Pinpoint the cell where the given text exists, returning its (x, y) midpoint coordinate. 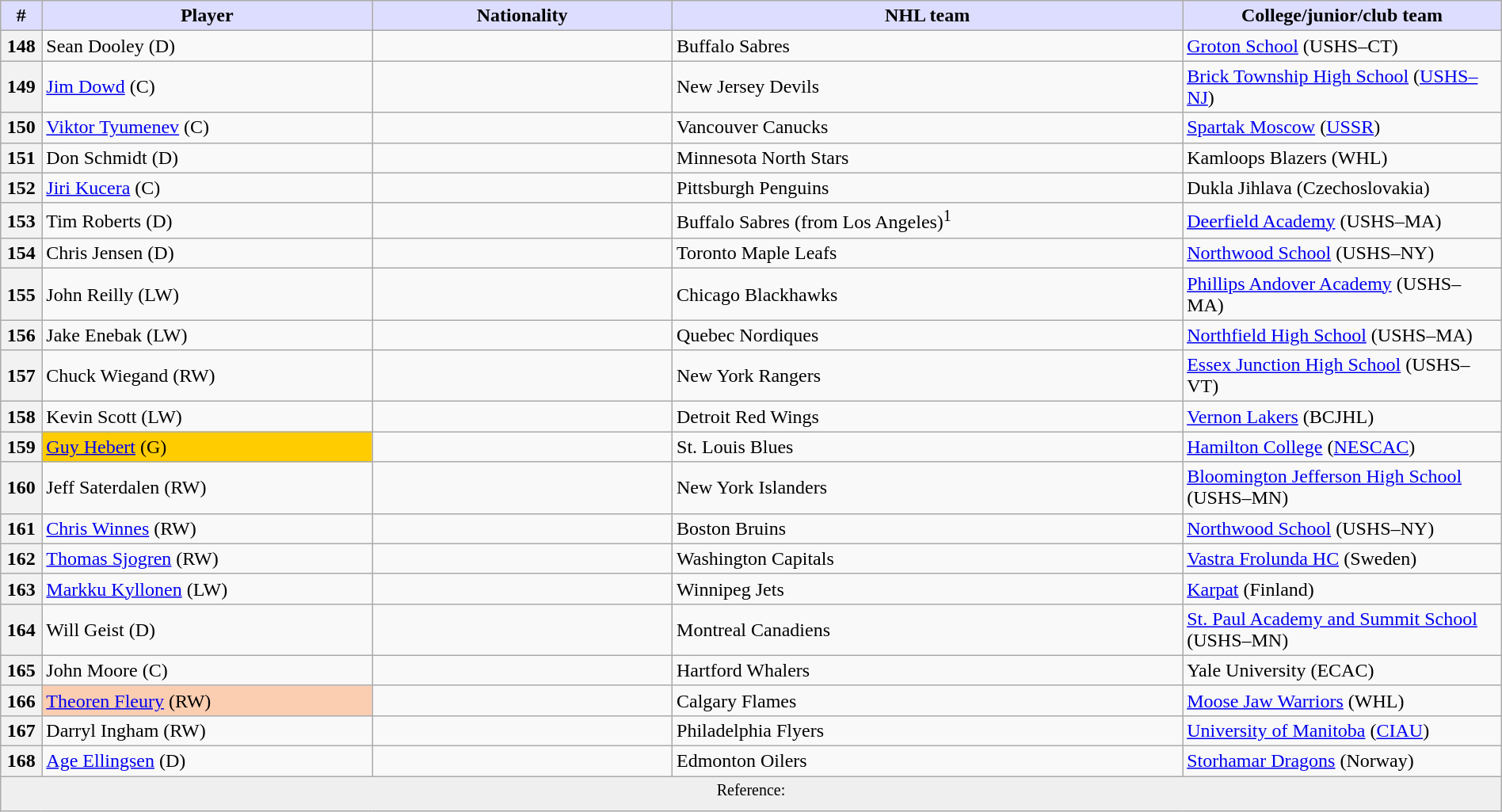
Storhamar Dragons (Norway) (1342, 761)
Calgary Flames (928, 700)
Detroit Red Wings (928, 417)
Chicago Blackhawks (928, 295)
Guy Hebert (G) (208, 447)
Edmonton Oilers (928, 761)
Quebec Nordiques (928, 335)
Toronto Maple Leafs (928, 254)
New York Rangers (928, 376)
Kevin Scott (LW) (208, 417)
167 (21, 730)
Yale University (ECAC) (1342, 670)
Don Schmidt (D) (208, 158)
Viktor Tyumenev (C) (208, 128)
Theoren Fleury (RW) (208, 700)
Bloomington Jefferson High School (USHS–MN) (1342, 488)
Deerfield Academy (USHS–MA) (1342, 220)
Essex Junction High School (USHS–VT) (1342, 376)
Brick Township High School (USHS–NJ) (1342, 87)
Northfield High School (USHS–MA) (1342, 335)
154 (21, 254)
Chuck Wiegand (RW) (208, 376)
Thomas Sjogren (RW) (208, 558)
158 (21, 417)
168 (21, 761)
Will Geist (D) (208, 629)
156 (21, 335)
Reference: (751, 794)
166 (21, 700)
Spartak Moscow (USSR) (1342, 128)
160 (21, 488)
Nationality (523, 16)
Jeff Saterdalen (RW) (208, 488)
Dukla Jihlava (Czechoslovakia) (1342, 188)
Hamilton College (NESCAC) (1342, 447)
Kamloops Blazers (WHL) (1342, 158)
148 (21, 46)
Buffalo Sabres (from Los Angeles)1 (928, 220)
162 (21, 558)
John Reilly (LW) (208, 295)
Player (208, 16)
155 (21, 295)
Groton School (USHS–CT) (1342, 46)
152 (21, 188)
Boston Bruins (928, 528)
St. Paul Academy and Summit School (USHS–MN) (1342, 629)
151 (21, 158)
NHL team (928, 16)
159 (21, 447)
Phillips Andover Academy (USHS–MA) (1342, 295)
Pittsburgh Penguins (928, 188)
Buffalo Sabres (928, 46)
Hartford Whalers (928, 670)
Washington Capitals (928, 558)
157 (21, 376)
Philadelphia Flyers (928, 730)
Vancouver Canucks (928, 128)
Vastra Frolunda HC (Sweden) (1342, 558)
149 (21, 87)
Chris Winnes (RW) (208, 528)
153 (21, 220)
College/junior/club team (1342, 16)
Markku Kyllonen (LW) (208, 589)
Jake Enebak (LW) (208, 335)
Age Ellingsen (D) (208, 761)
John Moore (C) (208, 670)
University of Manitoba (CIAU) (1342, 730)
St. Louis Blues (928, 447)
# (21, 16)
Jiri Kucera (C) (208, 188)
150 (21, 128)
New York Islanders (928, 488)
Karpat (Finland) (1342, 589)
164 (21, 629)
Chris Jensen (D) (208, 254)
Winnipeg Jets (928, 589)
Darryl Ingham (RW) (208, 730)
Moose Jaw Warriors (WHL) (1342, 700)
Jim Dowd (C) (208, 87)
Sean Dooley (D) (208, 46)
Minnesota North Stars (928, 158)
165 (21, 670)
161 (21, 528)
163 (21, 589)
Vernon Lakers (BCJHL) (1342, 417)
New Jersey Devils (928, 87)
Montreal Canadiens (928, 629)
Tim Roberts (D) (208, 220)
